Extract the (x, y) coordinate from the center of the cell holding the provided text.  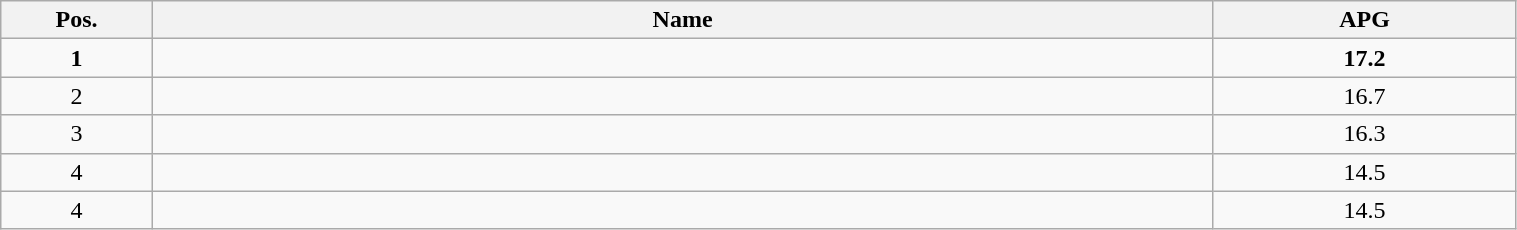
16.3 (1364, 134)
1 (77, 58)
17.2 (1364, 58)
Name (682, 20)
APG (1364, 20)
3 (77, 134)
16.7 (1364, 96)
Pos. (77, 20)
2 (77, 96)
